Pinpoint the cell where the given text exists, returning its [x, y] midpoint coordinate. 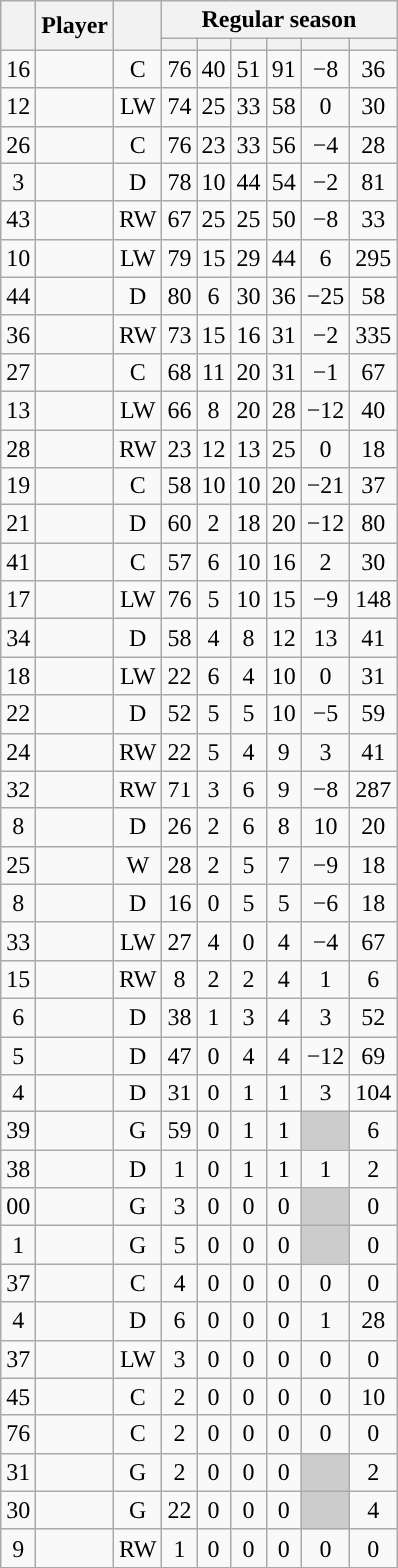
43 [18, 220]
71 [180, 789]
7 [283, 865]
−25 [325, 296]
69 [373, 1056]
−21 [325, 486]
295 [373, 258]
51 [249, 69]
50 [283, 220]
Player [75, 26]
34 [18, 638]
32 [18, 789]
−5 [325, 714]
91 [283, 69]
39 [18, 1131]
73 [180, 334]
17 [18, 600]
19 [18, 486]
104 [373, 1094]
00 [18, 1207]
66 [180, 410]
−1 [325, 372]
45 [18, 1397]
47 [180, 1056]
Regular season [279, 20]
−6 [325, 903]
11 [213, 372]
57 [180, 562]
74 [180, 107]
24 [18, 752]
56 [283, 145]
21 [18, 524]
79 [180, 258]
335 [373, 334]
W [138, 865]
29 [249, 258]
148 [373, 600]
54 [283, 182]
287 [373, 789]
68 [180, 372]
78 [180, 182]
60 [180, 524]
81 [373, 182]
